From the cell containing the given text, extract its center point as [X, Y] coordinate. 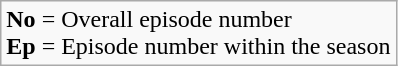
No = Overall episode numberEp = Episode number within the season [198, 34]
